Pinpoint the cell where the given text exists, returning its (x, y) midpoint coordinate. 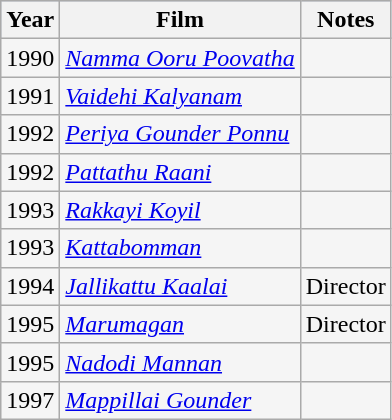
Mappillai Gounder (180, 400)
Jallikattu Kaalai (180, 286)
Film (180, 20)
Namma Ooru Poovatha (180, 58)
Pattathu Raani (180, 172)
Year (30, 20)
1991 (30, 96)
1994 (30, 286)
Rakkayi Koyil (180, 210)
Vaidehi Kalyanam (180, 96)
Notes (346, 20)
Nadodi Mannan (180, 362)
1997 (30, 400)
Marumagan (180, 324)
Kattabomman (180, 248)
Periya Gounder Ponnu (180, 134)
1990 (30, 58)
